Capture the cell that displays the provided text and extract its [x, y] central coordinate. 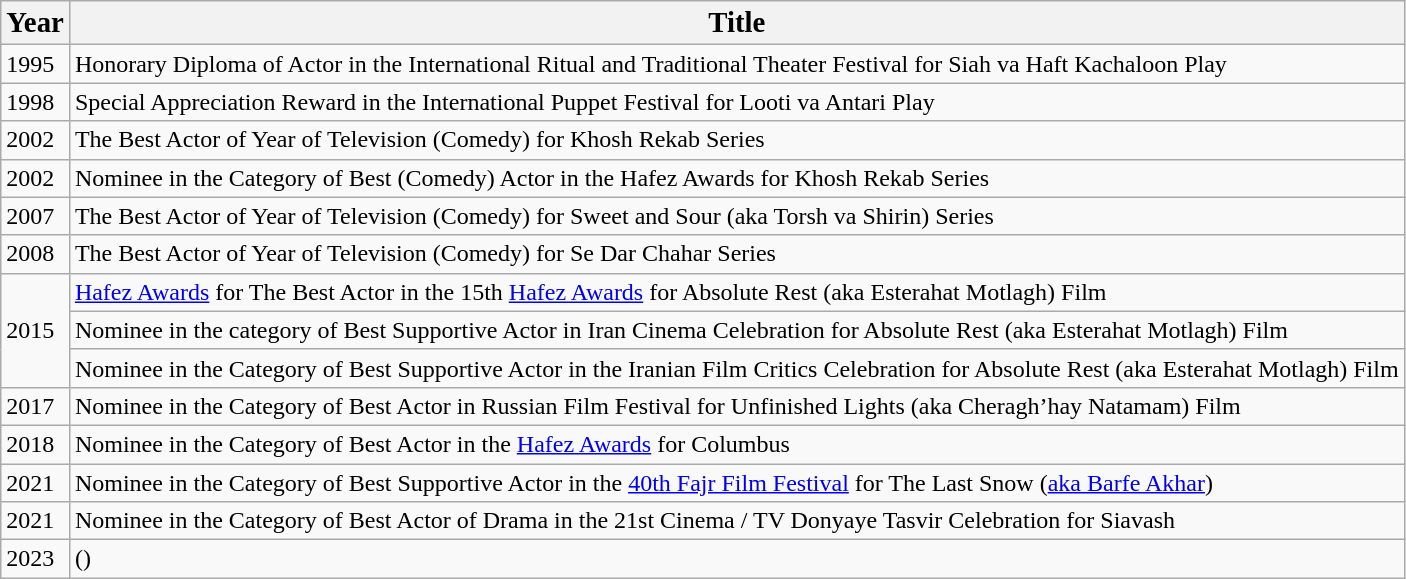
Nominee in the Category of Best Actor of Drama in the 21st Cinema / TV Donyaye Tasvir Celebration for Siavash [736, 521]
Nominee in the category of Best Supportive Actor in Iran Cinema Celebration for Absolute Rest (aka Esterahat Motlagh) Film [736, 330]
The Best Actor of Year of Television (Comedy) for Khosh Rekab Series [736, 140]
Special Appreciation Reward in the International Puppet Festival for Looti va Antari Play [736, 102]
The Best Actor of Year of Television (Comedy) for Sweet and Sour (aka Torsh va Shirin) Series [736, 216]
() [736, 559]
1995 [36, 64]
1998 [36, 102]
Year [36, 23]
Honorary Diploma of Actor in the International Ritual and Traditional Theater Festival for Siah va Haft Kachaloon Play [736, 64]
2023 [36, 559]
2017 [36, 406]
Hafez Awards for The Best Actor in the 15th Hafez Awards for Absolute Rest (aka Esterahat Motlagh) Film [736, 292]
Nominee in the Category of Best Supportive Actor in the Iranian Film Critics Celebration for Absolute Rest (aka Esterahat Motlagh) Film [736, 368]
The Best Actor of Year of Television (Comedy) for Se Dar Chahar Series [736, 254]
Title [736, 23]
2018 [36, 444]
2007 [36, 216]
Nominee in the Category of Best (Comedy) Actor in the Hafez Awards for Khosh Rekab Series [736, 178]
2008 [36, 254]
Nominee in the Category of Best Actor in the Hafez Awards for Columbus [736, 444]
Nominee in the Category of Best Actor in Russian Film Festival for Unfinished Lights (aka Cheragh’hay Natamam) Film [736, 406]
Nominee in the Category of Best Supportive Actor in the 40th Fajr Film Festival for The Last Snow (aka Barfe Akhar) [736, 483]
2015 [36, 330]
